Detect which cell encompasses the target text, then output its [X, Y] center coordinate. 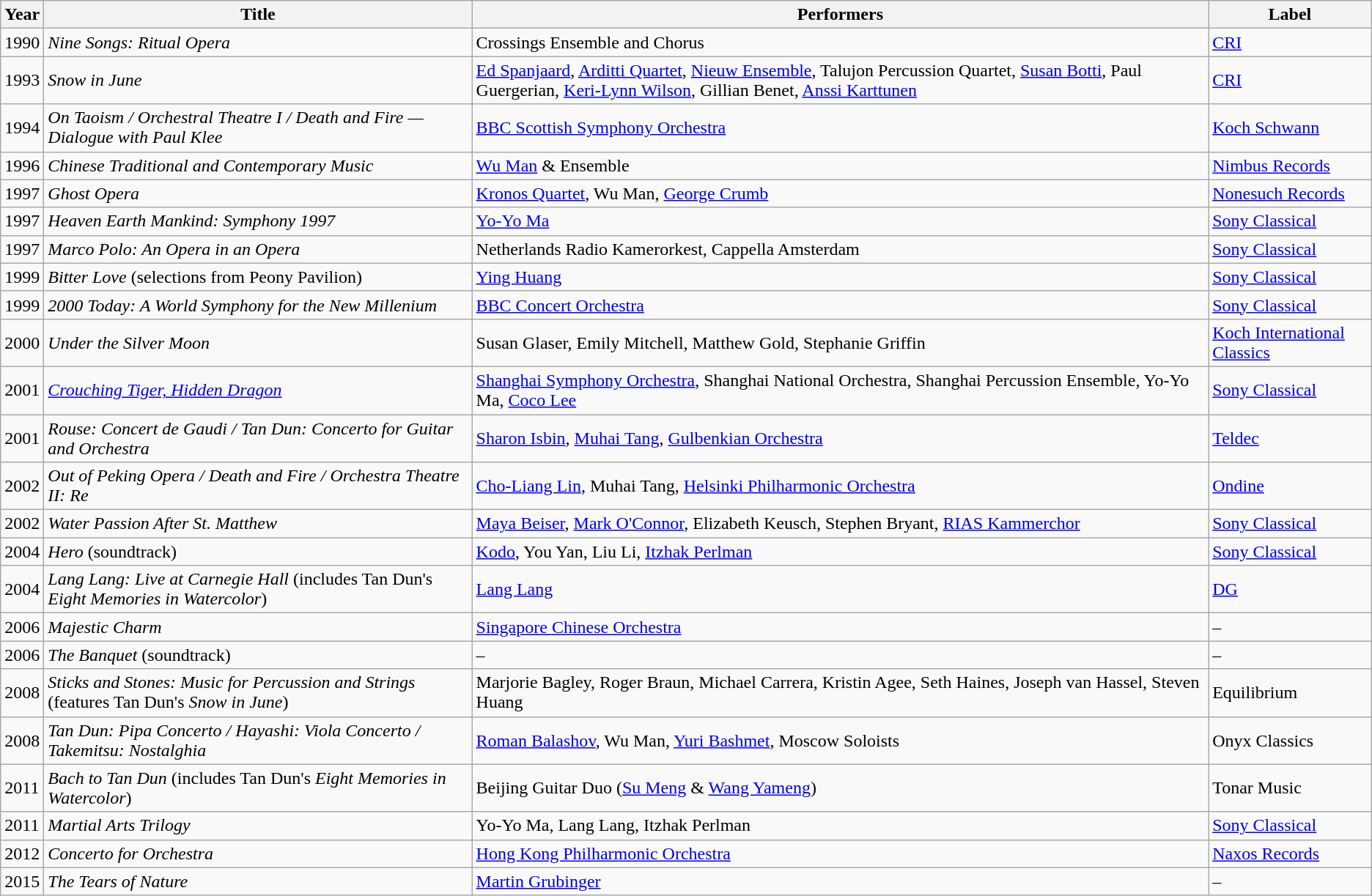
Naxos Records [1290, 854]
Out of Peking Opera / Death and Fire / Orchestra Theatre II: Re [258, 486]
Bach to Tan Dun (includes Tan Dun's Eight Memories in Watercolor) [258, 788]
Ghost Opera [258, 193]
Teldec [1290, 438]
Shanghai Symphony Orchestra, Shanghai National Orchestra, Shanghai Percussion Ensemble, Yo-Yo Ma, Coco Lee [840, 390]
Snow in June [258, 81]
Majestic Charm [258, 627]
Ondine [1290, 486]
Onyx Classics [1290, 740]
Roman Balashov, Wu Man, Yuri Bashmet, Moscow Soloists [840, 740]
Sharon Isbin, Muhai Tang, Gulbenkian Orchestra [840, 438]
Wu Man & Ensemble [840, 166]
Crouching Tiger, Hidden Dragon [258, 390]
Koch Schwann [1290, 127]
On Taoism / Orchestral Theatre I / Death and Fire — Dialogue with Paul Klee [258, 127]
Title [258, 15]
Rouse: Concert de Gaudi / Tan Dun: Concerto for Guitar and Orchestra [258, 438]
Hong Kong Philharmonic Orchestra [840, 854]
2000 Today: A World Symphony for the New Millenium [258, 305]
Maya Beiser, Mark O'Connor, Elizabeth Keusch, Stephen Bryant, RIAS Kammerchor [840, 524]
2012 [22, 854]
1993 [22, 81]
Nonesuch Records [1290, 193]
Yo-Yo Ma, Lang Lang, Itzhak Perlman [840, 826]
Marjorie Bagley, Roger Braun, Michael Carrera, Kristin Agee, Seth Haines, Joseph van Hassel, Steven Huang [840, 693]
Susan Glaser, Emily Mitchell, Matthew Gold, Stephanie Griffin [840, 343]
Year [22, 15]
Ying Huang [840, 277]
Kodo, You Yan, Liu Li, Itzhak Perlman [840, 552]
BBC Concert Orchestra [840, 305]
Sticks and Stones: Music for Percussion and Strings (features Tan Dun's Snow in June) [258, 693]
The Banquet (soundtrack) [258, 655]
Koch International Classics [1290, 343]
1994 [22, 127]
Lang Lang [840, 589]
Martin Grubinger [840, 881]
Under the Silver Moon [258, 343]
Equilibrium [1290, 693]
Bitter Love (selections from Peony Pavilion) [258, 277]
Beijing Guitar Duo (Su Meng & Wang Yameng) [840, 788]
2015 [22, 881]
Hero (soundtrack) [258, 552]
BBC Scottish Symphony Orchestra [840, 127]
Nimbus Records [1290, 166]
Concerto for Orchestra [258, 854]
DG [1290, 589]
Yo-Yo Ma [840, 221]
Singapore Chinese Orchestra [840, 627]
Tan Dun: Pipa Concerto / Hayashi: Viola Concerto / Takemitsu: Nostalghia [258, 740]
1990 [22, 42]
Water Passion After St. Matthew [258, 524]
Tonar Music [1290, 788]
Performers [840, 15]
Heaven Earth Mankind: Symphony 1997 [258, 221]
Label [1290, 15]
Chinese Traditional and Contemporary Music [258, 166]
The Tears of Nature [258, 881]
Nine Songs: Ritual Opera [258, 42]
1996 [22, 166]
2000 [22, 343]
Martial Arts Trilogy [258, 826]
Marco Polo: An Opera in an Opera [258, 249]
Lang Lang: Live at Carnegie Hall (includes Tan Dun's Eight Memories in Watercolor) [258, 589]
Cho-Liang Lin, Muhai Tang, Helsinki Philharmonic Orchestra [840, 486]
Crossings Ensemble and Chorus [840, 42]
Netherlands Radio Kamerorkest, Cappella Amsterdam [840, 249]
Kronos Quartet, Wu Man, George Crumb [840, 193]
